Return [x, y] of the center of cell containing provided text 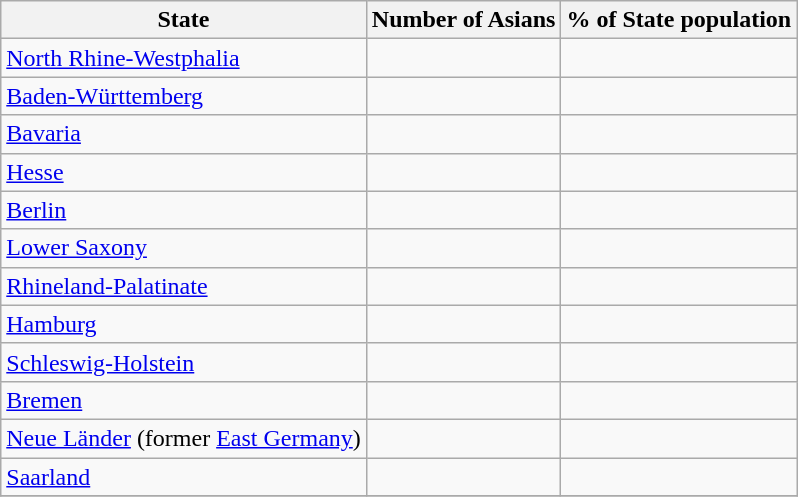
Lower Saxony [184, 248]
Berlin [184, 210]
Bavaria [184, 134]
Baden-Württemberg [184, 96]
Saarland [184, 477]
Hamburg [184, 324]
State [184, 20]
Neue Länder (former East Germany) [184, 438]
% of State population [679, 20]
Number of Asians [464, 20]
Bremen [184, 400]
Rhineland-Palatinate [184, 286]
Hesse [184, 172]
North Rhine-Westphalia [184, 58]
Schleswig-Holstein [184, 362]
